Return the [x, y] coordinate for the center point of the cell that contains the specified text.  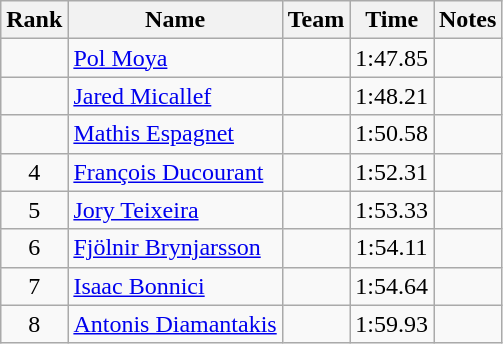
Name [175, 20]
Rank [34, 20]
Pol Moya [175, 58]
1:50.58 [392, 134]
1:54.64 [392, 286]
Isaac Bonnici [175, 286]
7 [34, 286]
1:47.85 [392, 58]
François Ducourant [175, 172]
Team [316, 20]
Fjölnir Brynjarsson [175, 248]
5 [34, 210]
4 [34, 172]
6 [34, 248]
1:48.21 [392, 96]
1:59.93 [392, 324]
1:54.11 [392, 248]
1:52.31 [392, 172]
Jory Teixeira [175, 210]
Jared Micallef [175, 96]
Antonis Diamantakis [175, 324]
1:53.33 [392, 210]
Mathis Espagnet [175, 134]
Time [392, 20]
Notes [468, 20]
8 [34, 324]
